Pinpoint the cell where the given text exists, returning its [X, Y] midpoint coordinate. 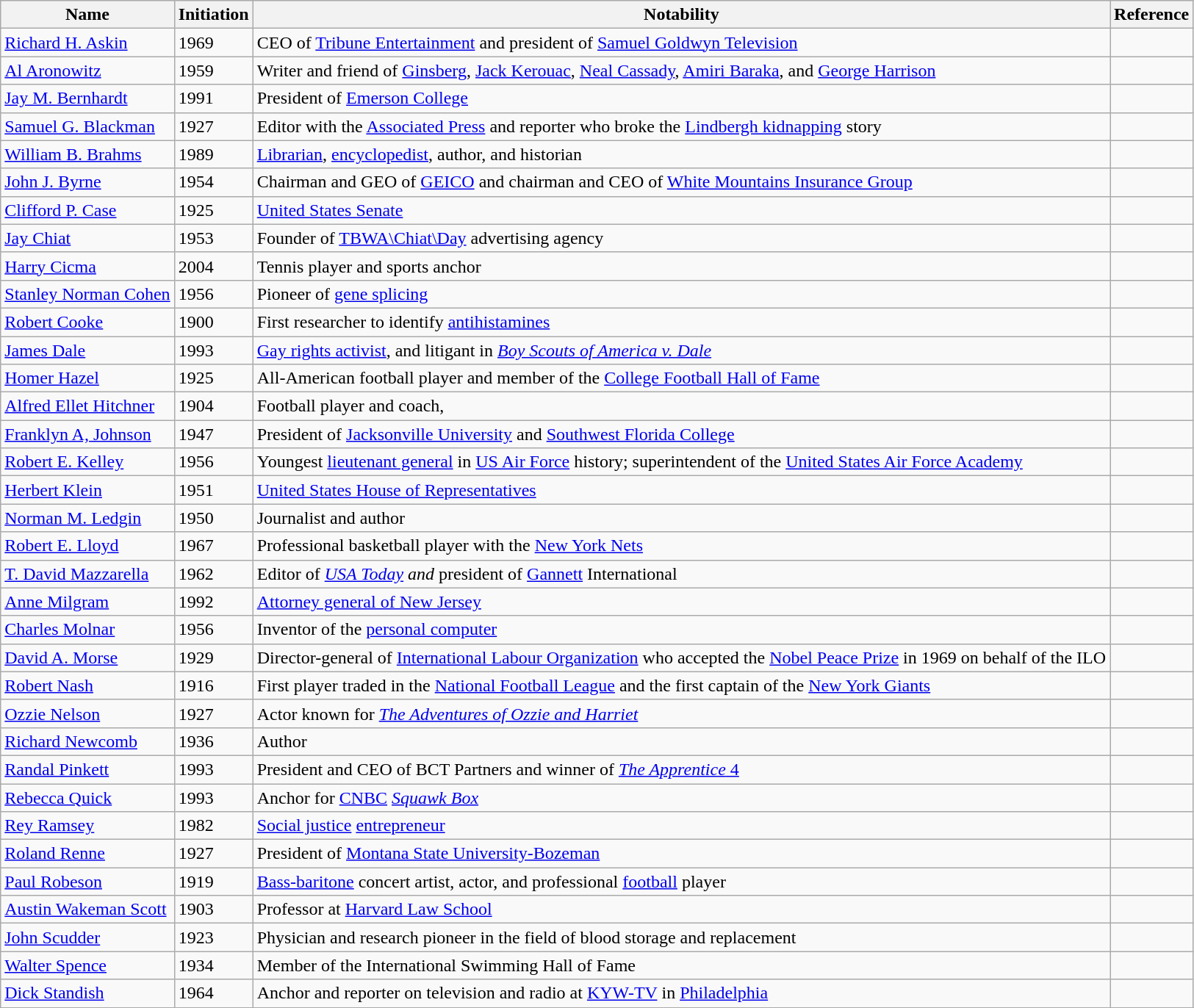
Football player and coach, [681, 406]
David A. Morse [87, 658]
1959 [213, 71]
Walter Spence [87, 965]
1916 [213, 685]
1991 [213, 98]
Rebecca Quick [87, 797]
Clifford P. Case [87, 210]
1967 [213, 546]
1989 [213, 154]
Reference [1152, 15]
Journalist and author [681, 518]
Professional basketball player with the New York Nets [681, 546]
Tennis player and sports anchor [681, 266]
Physician and research pioneer in the field of blood storage and replacement [681, 937]
Initiation [213, 15]
Norman M. Ledgin [87, 518]
President of Emerson College [681, 98]
Harry Cicma [87, 266]
1964 [213, 993]
1923 [213, 937]
Ozzie Nelson [87, 713]
Inventor of the personal computer [681, 630]
Anne Milgram [87, 602]
Randal Pinkett [87, 769]
Roland Renne [87, 854]
Bass-baritone concert artist, actor, and professional football player [681, 882]
Founder of TBWA\Chiat\Day advertising agency [681, 238]
Pioneer of gene splicing [681, 294]
Anchor for CNBC Squawk Box [681, 797]
1947 [213, 434]
John Scudder [87, 937]
1950 [213, 518]
William B. Brahms [87, 154]
1900 [213, 322]
Rey Ramsey [87, 826]
Charles Molnar [87, 630]
T. David Mazzarella [87, 574]
Herbert Klein [87, 490]
Notability [681, 15]
Youngest lieutenant general in US Air Force history; superintendent of the United States Air Force Academy [681, 462]
1951 [213, 490]
CEO of Tribune Entertainment and president of Samuel Goldwyn Television [681, 43]
1919 [213, 882]
Name [87, 15]
Richard Newcomb [87, 741]
Alfred Ellet Hitchner [87, 406]
Paul Robeson [87, 882]
Homer Hazel [87, 378]
Dick Standish [87, 993]
1929 [213, 658]
1934 [213, 965]
1904 [213, 406]
President and CEO of BCT Partners and winner of The Apprentice 4 [681, 769]
Editor of USA Today and president of Gannett International [681, 574]
Social justice entrepreneur [681, 826]
Franklyn A, Johnson [87, 434]
Anchor and reporter on television and radio at KYW-TV in Philadelphia [681, 993]
Robert Cooke [87, 322]
1992 [213, 602]
1969 [213, 43]
1982 [213, 826]
2004 [213, 266]
Director-general of International Labour Organization who accepted the Nobel Peace Prize in 1969 on behalf of the ILO [681, 658]
Writer and friend of Ginsberg, Jack Kerouac, Neal Cassady, Amiri Baraka, and George Harrison [681, 71]
1962 [213, 574]
1953 [213, 238]
United States Senate [681, 210]
Jay M. Bernhardt [87, 98]
John J. Byrne [87, 182]
All-American football player and member of the College Football Hall of Fame [681, 378]
Editor with the Associated Press and reporter who broke the Lindbergh kidnapping story [681, 126]
Gay rights activist, and litigant in Boy Scouts of America v. Dale [681, 350]
Robert Nash [87, 685]
President of Jacksonville University and Southwest Florida College [681, 434]
Richard H. Askin [87, 43]
Actor known for The Adventures of Ozzie and Harriet [681, 713]
Samuel G. Blackman [87, 126]
Austin Wakeman Scott [87, 910]
First player traded in the National Football League and the first captain of the New York Giants [681, 685]
1954 [213, 182]
Chairman and GEO of GEICO and chairman and CEO of White Mountains Insurance Group [681, 182]
Attorney general of New Jersey [681, 602]
1903 [213, 910]
Al Aronowitz [87, 71]
Member of the International Swimming Hall of Fame [681, 965]
First researcher to identify antihistamines [681, 322]
Professor at Harvard Law School [681, 910]
Robert E. Kelley [87, 462]
Robert E. Lloyd [87, 546]
Jay Chiat [87, 238]
Stanley Norman Cohen [87, 294]
James Dale [87, 350]
1936 [213, 741]
Author [681, 741]
Librarian, encyclopedist, author, and historian [681, 154]
United States House of Representatives [681, 490]
President of Montana State University-Bozeman [681, 854]
